Output the [x, y] coordinate of the center of the cell containing the given text.  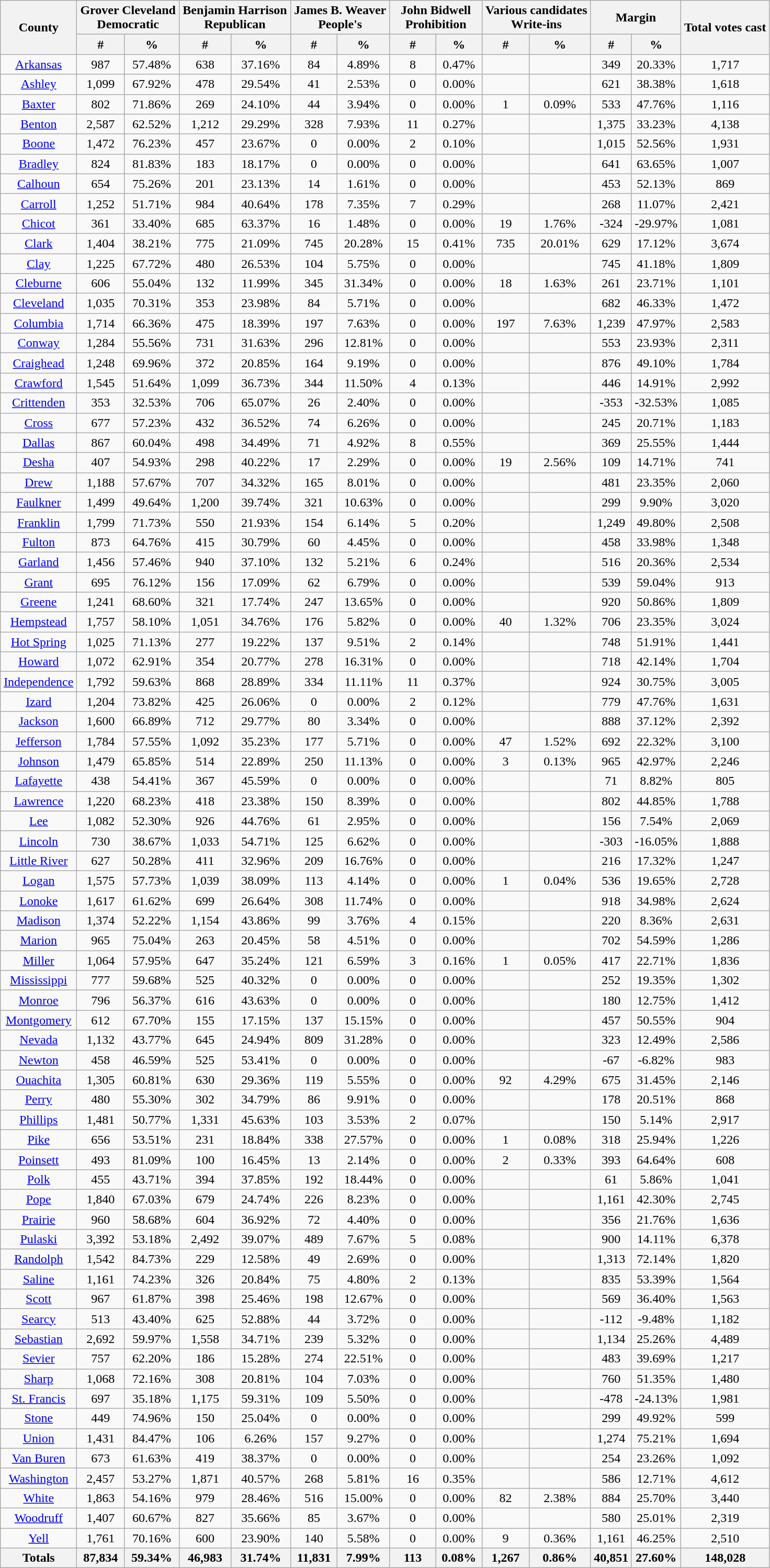
57.73% [152, 881]
1,116 [725, 104]
1,249 [611, 522]
9.91% [364, 1100]
46.59% [152, 1060]
1,617 [100, 900]
1,175 [205, 1398]
677 [100, 423]
11.13% [364, 761]
673 [100, 1458]
74 [314, 423]
34.79% [261, 1100]
73.82% [152, 702]
39.74% [261, 502]
84.47% [152, 1438]
0.05% [560, 961]
57.23% [152, 423]
539 [611, 582]
72.16% [152, 1379]
31.28% [364, 1040]
2,392 [725, 721]
277 [205, 642]
Lawrence [39, 801]
12.75% [656, 1000]
Calhoun [39, 184]
1,212 [205, 124]
-9.48% [656, 1319]
-16.05% [656, 841]
Washington [39, 1478]
1,412 [725, 1000]
20.81% [261, 1379]
74.23% [152, 1279]
50.55% [656, 1020]
0.24% [459, 562]
4.89% [364, 64]
599 [725, 1418]
Randolph [39, 1259]
34.71% [261, 1339]
44.76% [261, 821]
55.04% [152, 284]
226 [314, 1199]
415 [205, 542]
177 [314, 741]
Various candidatesWrite-ins [536, 18]
1,025 [100, 642]
0.86% [560, 1558]
54.59% [656, 941]
913 [725, 582]
1,182 [725, 1319]
318 [611, 1140]
30.75% [656, 682]
Prairie [39, 1220]
36.92% [261, 1220]
25.04% [261, 1418]
1,051 [205, 622]
23.98% [261, 303]
59.63% [152, 682]
2.40% [364, 403]
Newton [39, 1060]
296 [314, 343]
6.14% [364, 522]
779 [611, 702]
57.95% [152, 961]
4.29% [560, 1080]
656 [100, 1140]
Hempstead [39, 622]
1,039 [205, 881]
1,252 [100, 204]
0.20% [459, 522]
1,558 [205, 1339]
1,888 [725, 841]
239 [314, 1339]
4,489 [725, 1339]
71.13% [152, 642]
17.74% [261, 602]
Bradley [39, 164]
33.23% [656, 124]
Nevada [39, 1040]
407 [100, 462]
Woodruff [39, 1518]
514 [205, 761]
1,542 [100, 1259]
37.85% [261, 1179]
250 [314, 761]
67.70% [152, 1020]
924 [611, 682]
44.85% [656, 801]
81.83% [152, 164]
1,248 [100, 363]
349 [611, 64]
37.16% [261, 64]
39.69% [656, 1359]
478 [205, 84]
47 [505, 741]
86 [314, 1100]
2,311 [725, 343]
2,421 [725, 204]
20.28% [364, 243]
46.33% [656, 303]
367 [205, 781]
42.30% [656, 1199]
1,286 [725, 941]
60.81% [152, 1080]
1,007 [725, 164]
730 [100, 841]
4.51% [364, 941]
Madison [39, 921]
Saline [39, 1279]
Lee [39, 821]
Cleburne [39, 284]
11,831 [314, 1558]
18 [505, 284]
-32.53% [656, 403]
47.97% [656, 323]
17.15% [261, 1020]
2.53% [364, 84]
2,510 [725, 1538]
34.49% [261, 443]
827 [205, 1518]
Izard [39, 702]
72 [314, 1220]
Hot Spring [39, 642]
2,060 [725, 482]
St. Francis [39, 1398]
3,005 [725, 682]
1,226 [725, 1140]
11.50% [364, 383]
2,069 [725, 821]
Arkansas [39, 64]
Sebastian [39, 1339]
1,267 [505, 1558]
918 [611, 900]
62.52% [152, 124]
45.63% [261, 1120]
1,183 [725, 423]
1,085 [725, 403]
16.45% [261, 1159]
59.04% [656, 582]
71.73% [152, 522]
1,072 [100, 662]
Crittenden [39, 403]
11.99% [261, 284]
302 [205, 1100]
1,636 [725, 1220]
1.52% [560, 741]
31.74% [261, 1558]
1,799 [100, 522]
1,015 [611, 144]
1,302 [725, 980]
9 [505, 1538]
157 [314, 1438]
59.97% [152, 1339]
51.71% [152, 204]
446 [611, 383]
1,717 [725, 64]
-29.97% [656, 223]
Yell [39, 1538]
Faulkner [39, 502]
40.64% [261, 204]
718 [611, 662]
-6.82% [656, 1060]
62 [314, 582]
165 [314, 482]
Chicot [39, 223]
24.74% [261, 1199]
11.74% [364, 900]
533 [611, 104]
1,217 [725, 1359]
11.11% [364, 682]
334 [314, 682]
7 [413, 204]
735 [505, 243]
18.44% [364, 1179]
621 [611, 84]
52.30% [152, 821]
1,575 [100, 881]
59.34% [152, 1558]
25.01% [656, 1518]
254 [611, 1458]
Jackson [39, 721]
685 [205, 223]
0.41% [459, 243]
9.90% [656, 502]
2,492 [205, 1239]
1,225 [100, 263]
Grover ClevelandDemocratic [128, 18]
38.09% [261, 881]
1,499 [100, 502]
67.03% [152, 1199]
42.14% [656, 662]
Howard [39, 662]
-24.13% [656, 1398]
2,992 [725, 383]
40.57% [261, 1478]
Greene [39, 602]
5.14% [656, 1120]
6.59% [364, 961]
0.55% [459, 443]
2.38% [560, 1498]
1,082 [100, 821]
1.76% [560, 223]
63.37% [261, 223]
699 [205, 900]
263 [205, 941]
438 [100, 781]
34.76% [261, 622]
647 [205, 961]
4.80% [364, 1279]
1,132 [100, 1040]
7.03% [364, 1379]
Franklin [39, 522]
0.29% [459, 204]
22.51% [364, 1359]
777 [100, 980]
679 [205, 1199]
328 [314, 124]
61.63% [152, 1458]
278 [314, 662]
209 [314, 861]
1,480 [725, 1379]
26.53% [261, 263]
68.60% [152, 602]
58 [314, 941]
2,692 [100, 1339]
0.15% [459, 921]
12.81% [364, 343]
1,247 [725, 861]
198 [314, 1299]
22.71% [656, 961]
513 [100, 1319]
14 [314, 184]
8.39% [364, 801]
1,441 [725, 642]
1.32% [560, 622]
51.35% [656, 1379]
12.49% [656, 1040]
1,068 [100, 1379]
35.66% [261, 1518]
5.55% [364, 1080]
1,274 [611, 1438]
Monroe [39, 1000]
536 [611, 881]
53.27% [152, 1478]
731 [205, 343]
449 [100, 1418]
2,586 [725, 1040]
32.96% [261, 861]
-478 [611, 1398]
Montgomery [39, 1020]
0.04% [560, 881]
11.07% [656, 204]
Benjamin HarrisonRepublican [235, 18]
55.56% [152, 343]
192 [314, 1179]
394 [205, 1179]
75.04% [152, 941]
569 [611, 1299]
876 [611, 363]
695 [100, 582]
23.71% [656, 284]
74.96% [152, 1418]
481 [611, 482]
1.63% [560, 284]
176 [314, 622]
66.89% [152, 721]
84.73% [152, 1259]
53.41% [261, 1060]
34.98% [656, 900]
4,138 [725, 124]
27.57% [364, 1140]
Lincoln [39, 841]
36.40% [656, 1299]
53.51% [152, 1140]
1,374 [100, 921]
231 [205, 1140]
-353 [611, 403]
3.94% [364, 104]
Conway [39, 343]
54.93% [152, 462]
1,714 [100, 323]
12.58% [261, 1259]
24.10% [261, 104]
7.67% [364, 1239]
3.76% [364, 921]
25.26% [656, 1339]
Stone [39, 1418]
3,674 [725, 243]
60 [314, 542]
21.93% [261, 522]
58.68% [152, 1220]
489 [314, 1239]
4.45% [364, 542]
1,064 [100, 961]
22.32% [656, 741]
49 [314, 1259]
16.76% [364, 861]
64.76% [152, 542]
57.46% [152, 562]
Little River [39, 861]
372 [205, 363]
63.65% [656, 164]
1,863 [100, 1498]
900 [611, 1239]
51.91% [656, 642]
2,745 [725, 1199]
18.39% [261, 323]
54.41% [152, 781]
57.48% [152, 64]
5.82% [364, 622]
Lonoke [39, 900]
Fulton [39, 542]
29.54% [261, 84]
5.50% [364, 1398]
1,840 [100, 1199]
1,101 [725, 284]
702 [611, 941]
419 [205, 1458]
0.10% [459, 144]
54.16% [152, 1498]
629 [611, 243]
216 [611, 861]
824 [100, 164]
1,431 [100, 1438]
1,704 [725, 662]
70.16% [152, 1538]
983 [725, 1060]
6 [413, 562]
5.32% [364, 1339]
-303 [611, 841]
33.98% [656, 542]
76.23% [152, 144]
125 [314, 841]
453 [611, 184]
40,851 [611, 1558]
1,931 [725, 144]
580 [611, 1518]
1,600 [100, 721]
675 [611, 1080]
20.85% [261, 363]
27.60% [656, 1558]
1,404 [100, 243]
50.28% [152, 861]
354 [205, 662]
1,444 [725, 443]
356 [611, 1220]
38.38% [656, 84]
20.71% [656, 423]
2.56% [560, 462]
37.10% [261, 562]
119 [314, 1080]
2,624 [725, 900]
627 [100, 861]
4.14% [364, 881]
Lafayette [39, 781]
37.12% [656, 721]
Jefferson [39, 741]
1,564 [725, 1279]
809 [314, 1040]
940 [205, 562]
43.77% [152, 1040]
36.52% [261, 423]
Logan [39, 881]
0.35% [459, 1478]
1,241 [100, 602]
8.23% [364, 1199]
475 [205, 323]
42.97% [656, 761]
White [39, 1498]
1,618 [725, 84]
1,305 [100, 1080]
0.47% [459, 64]
2,457 [100, 1478]
873 [100, 542]
Phillips [39, 1120]
1,220 [100, 801]
81.09% [152, 1159]
0.37% [459, 682]
80 [314, 721]
Benton [39, 124]
17.32% [656, 861]
9.19% [364, 363]
Crawford [39, 383]
14.71% [656, 462]
34.32% [261, 482]
432 [205, 423]
99 [314, 921]
52.88% [261, 1319]
71.86% [152, 104]
425 [205, 702]
13 [314, 1159]
62.91% [152, 662]
9.27% [364, 1438]
35.24% [261, 961]
252 [611, 980]
1,081 [725, 223]
24.94% [261, 1040]
608 [725, 1159]
38.21% [152, 243]
8.82% [656, 781]
0.09% [560, 104]
31.34% [364, 284]
0.12% [459, 702]
0.27% [459, 124]
28.46% [261, 1498]
2.14% [364, 1159]
1,331 [205, 1120]
682 [611, 303]
712 [205, 721]
100 [205, 1159]
3.34% [364, 721]
31.45% [656, 1080]
888 [611, 721]
Mississippi [39, 980]
654 [100, 184]
3,440 [725, 1498]
274 [314, 1359]
51.64% [152, 383]
2,583 [725, 323]
1,788 [725, 801]
43.71% [152, 1179]
25.55% [656, 443]
60.67% [152, 1518]
58.10% [152, 622]
Miller [39, 961]
245 [611, 423]
57.67% [152, 482]
52.13% [656, 184]
6.62% [364, 841]
Scott [39, 1299]
148,028 [725, 1558]
1,545 [100, 383]
Marion [39, 941]
1,481 [100, 1120]
418 [205, 801]
-324 [611, 223]
49.64% [152, 502]
326 [205, 1279]
Boone [39, 144]
1,871 [205, 1478]
82 [505, 1498]
630 [205, 1080]
4.40% [364, 1220]
Cleveland [39, 303]
31.63% [261, 343]
483 [611, 1359]
25.70% [656, 1498]
20.45% [261, 941]
1,981 [725, 1398]
40.32% [261, 980]
21.76% [656, 1220]
323 [611, 1040]
2,246 [725, 761]
1,479 [100, 761]
67.72% [152, 263]
261 [611, 284]
54.71% [261, 841]
Totals [39, 1558]
3.72% [364, 1319]
62.20% [152, 1359]
36.73% [261, 383]
1,348 [725, 542]
5.58% [364, 1538]
19.22% [261, 642]
Margin [636, 18]
884 [611, 1498]
984 [205, 204]
Polk [39, 1179]
Baxter [39, 104]
52.22% [152, 921]
49.92% [656, 1418]
5.86% [656, 1179]
1.61% [364, 184]
26.64% [261, 900]
1,456 [100, 562]
20.77% [261, 662]
45.59% [261, 781]
68.23% [152, 801]
1,284 [100, 343]
920 [611, 602]
46,983 [205, 1558]
Clay [39, 263]
John BidwellProhibition [436, 18]
600 [205, 1538]
2,587 [100, 124]
76.12% [152, 582]
Pike [39, 1140]
201 [205, 184]
15.15% [364, 1020]
455 [100, 1179]
1,035 [100, 303]
57.55% [152, 741]
604 [205, 1220]
Clark [39, 243]
1,134 [611, 1339]
2,319 [725, 1518]
757 [100, 1359]
155 [205, 1020]
13.65% [364, 602]
6,378 [725, 1239]
32.53% [152, 403]
2,534 [725, 562]
0.36% [560, 1538]
14.91% [656, 383]
15 [413, 243]
17.12% [656, 243]
1,820 [725, 1259]
3.53% [364, 1120]
979 [205, 1498]
0.07% [459, 1120]
2,146 [725, 1080]
550 [205, 522]
29.77% [261, 721]
748 [611, 642]
1,563 [725, 1299]
2.69% [364, 1259]
Ouachita [39, 1080]
369 [611, 443]
70.31% [152, 303]
29.29% [261, 124]
9.51% [364, 642]
298 [205, 462]
220 [611, 921]
7.35% [364, 204]
18.17% [261, 164]
3,392 [100, 1239]
775 [205, 243]
12.67% [364, 1299]
Garland [39, 562]
1,375 [611, 124]
20.84% [261, 1279]
46.25% [656, 1538]
15.00% [364, 1498]
41.18% [656, 263]
Columbia [39, 323]
926 [205, 821]
29.36% [261, 1080]
40 [505, 622]
612 [100, 1020]
5.21% [364, 562]
1,239 [611, 323]
50.77% [152, 1120]
20.36% [656, 562]
1,188 [100, 482]
164 [314, 363]
Sharp [39, 1379]
Searcy [39, 1319]
Carroll [39, 204]
Cross [39, 423]
33.40% [152, 223]
49.10% [656, 363]
61.62% [152, 900]
22.89% [261, 761]
345 [314, 284]
103 [314, 1120]
645 [205, 1040]
40.22% [261, 462]
186 [205, 1359]
638 [205, 64]
41 [314, 84]
64.64% [656, 1159]
2,631 [725, 921]
15.28% [261, 1359]
0.33% [560, 1159]
361 [100, 223]
Pope [39, 1199]
4.92% [364, 443]
987 [100, 64]
53.18% [152, 1239]
56.37% [152, 1000]
75.21% [656, 1438]
19.35% [656, 980]
7.54% [656, 821]
411 [205, 861]
3,020 [725, 502]
741 [725, 462]
1,836 [725, 961]
38.67% [152, 841]
1,313 [611, 1259]
2.29% [364, 462]
1.48% [364, 223]
183 [205, 164]
606 [100, 284]
16.31% [364, 662]
247 [314, 602]
35.18% [152, 1398]
1,757 [100, 622]
23.67% [261, 144]
92 [505, 1080]
Perry [39, 1100]
-67 [611, 1060]
Craighead [39, 363]
49.80% [656, 522]
James B. WeaverPeople's [340, 18]
1,041 [725, 1179]
Desha [39, 462]
3,100 [725, 741]
52.56% [656, 144]
23.93% [656, 343]
23.26% [656, 1458]
5.75% [364, 263]
Total votes cast [725, 27]
85 [314, 1518]
707 [205, 482]
28.89% [261, 682]
Pulaski [39, 1239]
338 [314, 1140]
26.06% [261, 702]
616 [205, 1000]
967 [100, 1299]
1,407 [100, 1518]
7.99% [364, 1558]
53.39% [656, 1279]
393 [611, 1159]
904 [725, 1020]
8.36% [656, 921]
43.40% [152, 1319]
Van Buren [39, 1458]
50.86% [656, 602]
25.94% [656, 1140]
23.90% [261, 1538]
1,033 [205, 841]
39.07% [261, 1239]
County [39, 27]
20.51% [656, 1100]
1,631 [725, 702]
Drew [39, 482]
Dallas [39, 443]
10.63% [364, 502]
498 [205, 443]
65.07% [261, 403]
960 [100, 1220]
Johnson [39, 761]
835 [611, 1279]
269 [205, 104]
23.38% [261, 801]
Grant [39, 582]
26 [314, 403]
20.01% [560, 243]
61.87% [152, 1299]
65.85% [152, 761]
6.79% [364, 582]
867 [100, 443]
38.37% [261, 1458]
75 [314, 1279]
154 [314, 522]
60.04% [152, 443]
0.14% [459, 642]
121 [314, 961]
35.23% [261, 741]
14.11% [656, 1239]
398 [205, 1299]
23.13% [261, 184]
869 [725, 184]
Union [39, 1438]
4,612 [725, 1478]
69.96% [152, 363]
586 [611, 1478]
87,834 [100, 1558]
Ashley [39, 84]
1,204 [100, 702]
66.36% [152, 323]
1,154 [205, 921]
25.46% [261, 1299]
796 [100, 1000]
75.26% [152, 184]
2,728 [725, 881]
2.95% [364, 821]
5.81% [364, 1478]
692 [611, 741]
1,694 [725, 1438]
140 [314, 1538]
8.01% [364, 482]
43.63% [261, 1000]
18.84% [261, 1140]
59.68% [152, 980]
-112 [611, 1319]
17 [314, 462]
21.09% [261, 243]
2,917 [725, 1120]
553 [611, 343]
12.71% [656, 1478]
67.92% [152, 84]
Poinsett [39, 1159]
2,508 [725, 522]
3.67% [364, 1518]
30.79% [261, 542]
805 [725, 781]
641 [611, 164]
72.14% [656, 1259]
1,761 [100, 1538]
7.93% [364, 124]
493 [100, 1159]
625 [205, 1319]
697 [100, 1398]
17.09% [261, 582]
344 [314, 383]
59.31% [261, 1398]
106 [205, 1438]
0.16% [459, 961]
229 [205, 1259]
417 [611, 961]
3,024 [725, 622]
180 [611, 1000]
Independence [39, 682]
43.86% [261, 921]
20.33% [656, 64]
760 [611, 1379]
Sevier [39, 1359]
1,792 [100, 682]
55.30% [152, 1100]
1,200 [205, 502]
19.65% [656, 881]
